Determine the (X, Y) coordinate at the center of the cell enclosing the given text.  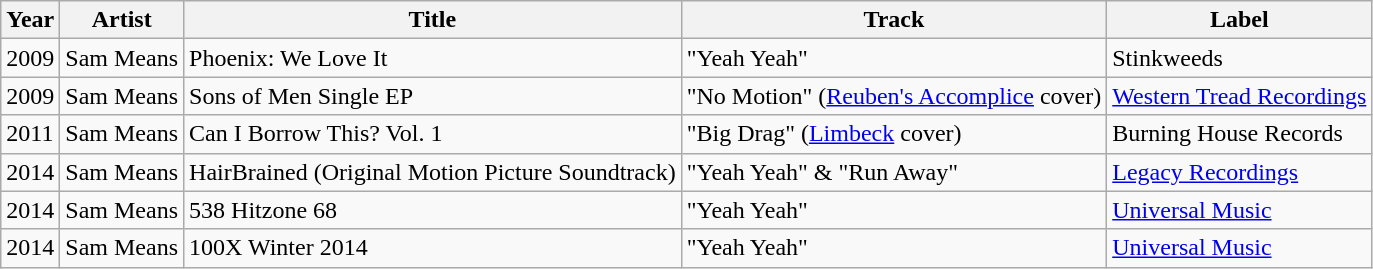
Western Tread Recordings (1240, 96)
Can I Borrow This? Vol. 1 (433, 134)
"No Motion" (Reuben's Accomplice cover) (894, 96)
"Yeah Yeah" & "Run Away" (894, 172)
Phoenix: We Love It (433, 58)
Year (30, 20)
Burning House Records (1240, 134)
100X Winter 2014 (433, 248)
Stinkweeds (1240, 58)
Artist (122, 20)
538 Hitzone 68 (433, 210)
Label (1240, 20)
Track (894, 20)
2011 (30, 134)
Legacy Recordings (1240, 172)
Sons of Men Single EP (433, 96)
HairBrained (Original Motion Picture Soundtrack) (433, 172)
Title (433, 20)
"Big Drag" (Limbeck cover) (894, 134)
